Return (X, Y) of the center of cell containing provided text 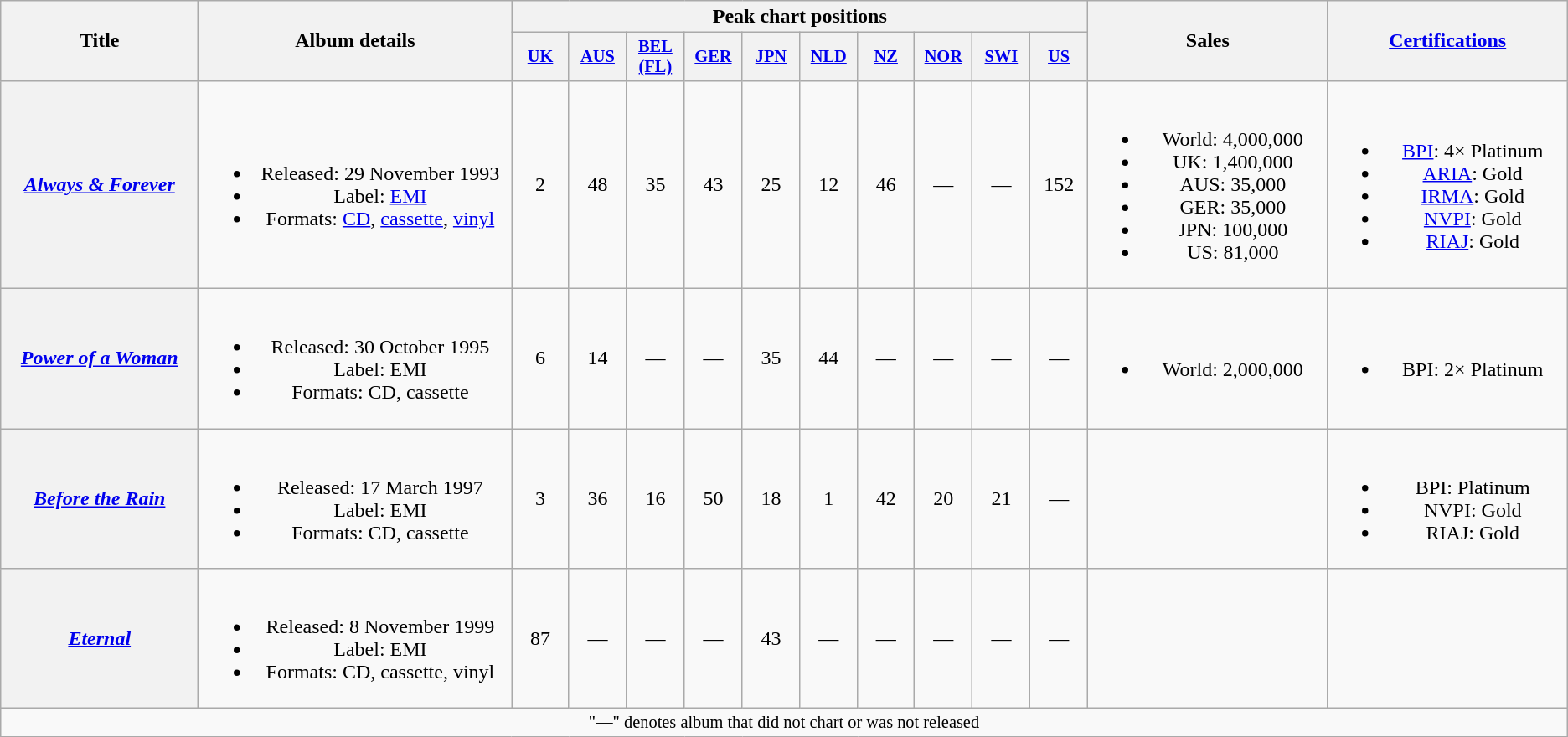
Released: 30 October 1995Label: EMIFormats: CD, cassette (355, 358)
152 (1059, 184)
46 (886, 184)
Released: 29 November 1993Label: EMIFormats: CD, cassette, vinyl (355, 184)
36 (598, 499)
Album details (355, 41)
Sales (1208, 41)
3 (540, 499)
"—" denotes album that did not chart or was not released (784, 723)
14 (598, 358)
44 (829, 358)
42 (886, 499)
6 (540, 358)
US (1059, 57)
JPN (771, 57)
BPI: PlatinumNVPI: GoldRIAJ: Gold (1447, 499)
50 (714, 499)
Certifications (1447, 41)
Before the Rain (100, 499)
GER (714, 57)
BEL (FL) (655, 57)
20 (943, 499)
Title (100, 41)
Peak chart positions (799, 17)
BPI: 4× PlatinumARIA: GoldIRMA: GoldNVPI: GoldRIAJ: Gold (1447, 184)
SWI (1002, 57)
1 (829, 499)
18 (771, 499)
Released: 8 November 1999Label: EMIFormats: CD, cassette, vinyl (355, 638)
48 (598, 184)
NOR (943, 57)
Eternal (100, 638)
16 (655, 499)
World: 2,000,000 (1208, 358)
25 (771, 184)
AUS (598, 57)
NZ (886, 57)
World: 4,000,000UK: 1,400,000AUS: 35,000GER: 35,000JPN: 100,000US: 81,000 (1208, 184)
Always & Forever (100, 184)
BPI: 2× Platinum (1447, 358)
21 (1002, 499)
2 (540, 184)
12 (829, 184)
Released: 17 March 1997Label: EMIFormats: CD, cassette (355, 499)
87 (540, 638)
NLD (829, 57)
UK (540, 57)
Power of a Woman (100, 358)
